Capture the cell that displays the provided text and extract its (X, Y) central coordinate. 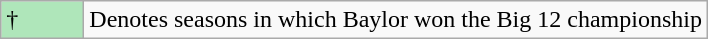
† (42, 20)
Denotes seasons in which Baylor won the Big 12 championship (396, 20)
